Capture the cell that displays the provided text and extract its (x, y) central coordinate. 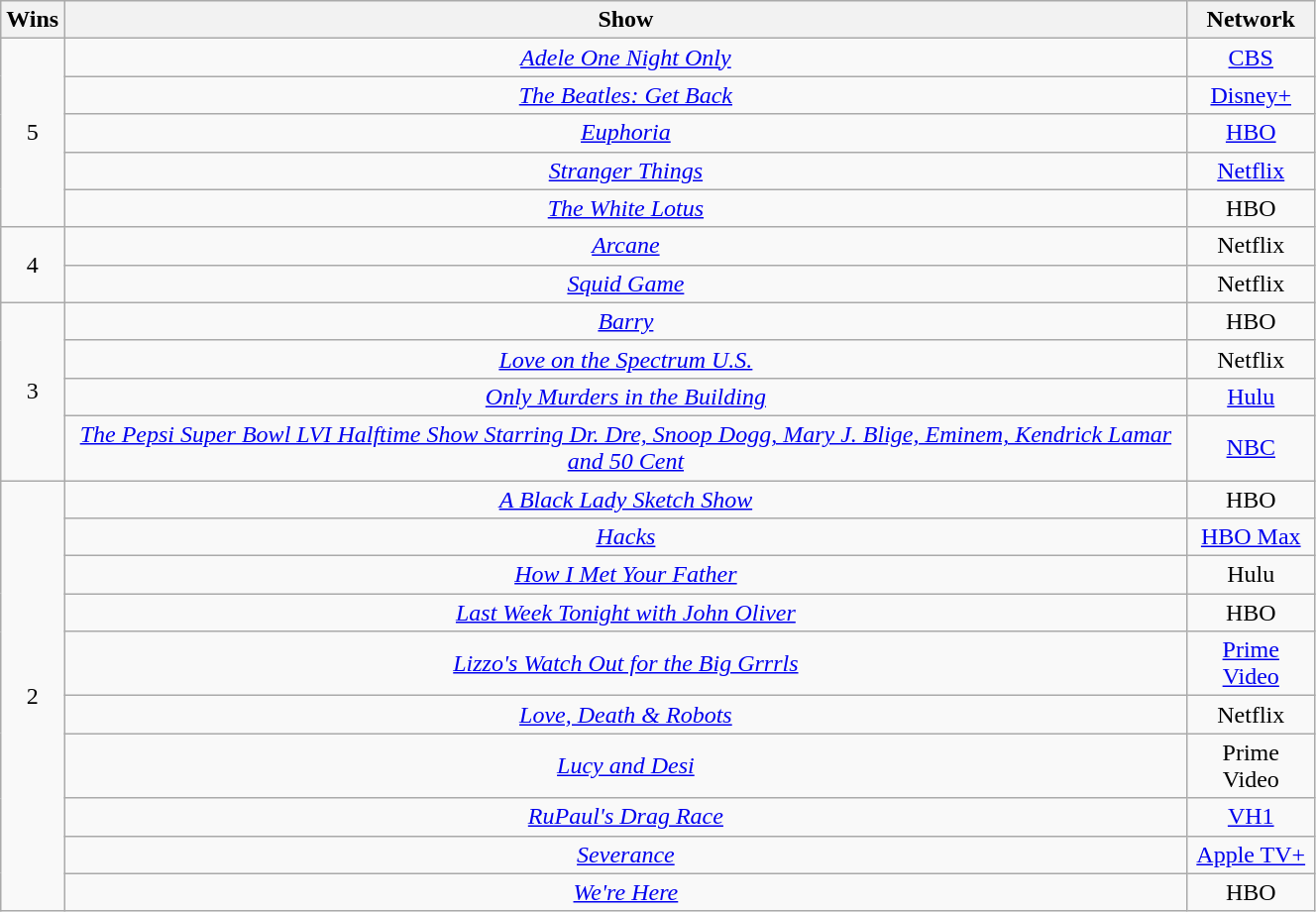
Love, Death & Robots (626, 715)
Wins (33, 20)
Only Murders in the Building (626, 397)
The White Lotus (626, 208)
Severance (626, 855)
Hacks (626, 537)
4 (33, 265)
Euphoria (626, 133)
Apple TV+ (1251, 855)
NBC (1251, 448)
Show (626, 20)
CBS (1251, 57)
Adele One Night Only (626, 57)
The Beatles: Get Back (626, 95)
Lucy and Desi (626, 765)
Squid Game (626, 284)
Stranger Things (626, 171)
Last Week Tonight with John Oliver (626, 613)
Barry (626, 321)
RuPaul's Drag Race (626, 817)
The Pepsi Super Bowl LVI Halftime Show Starring Dr. Dre, Snoop Dogg, Mary J. Blige, Eminem, Kendrick Lamar and 50 Cent (626, 448)
A Black Lady Sketch Show (626, 499)
Lizzo's Watch Out for the Big Grrrls (626, 664)
HBO Max (1251, 537)
3 (33, 391)
Network (1251, 20)
VH1 (1251, 817)
2 (33, 696)
How I Met Your Father (626, 575)
Love on the Spectrum U.S. (626, 359)
Disney+ (1251, 95)
5 (33, 133)
Arcane (626, 246)
We're Here (626, 892)
